Detect which cell encompasses the target text, then output its [x, y] center coordinate. 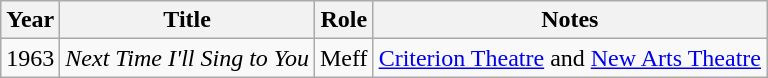
Notes [570, 20]
Next Time I'll Sing to You [188, 58]
Role [344, 20]
Criterion Theatre and New Arts Theatre [570, 58]
1963 [30, 58]
Meff [344, 58]
Year [30, 20]
Title [188, 20]
